Return the (X, Y) coordinate for the center point of the cell that contains the specified text.  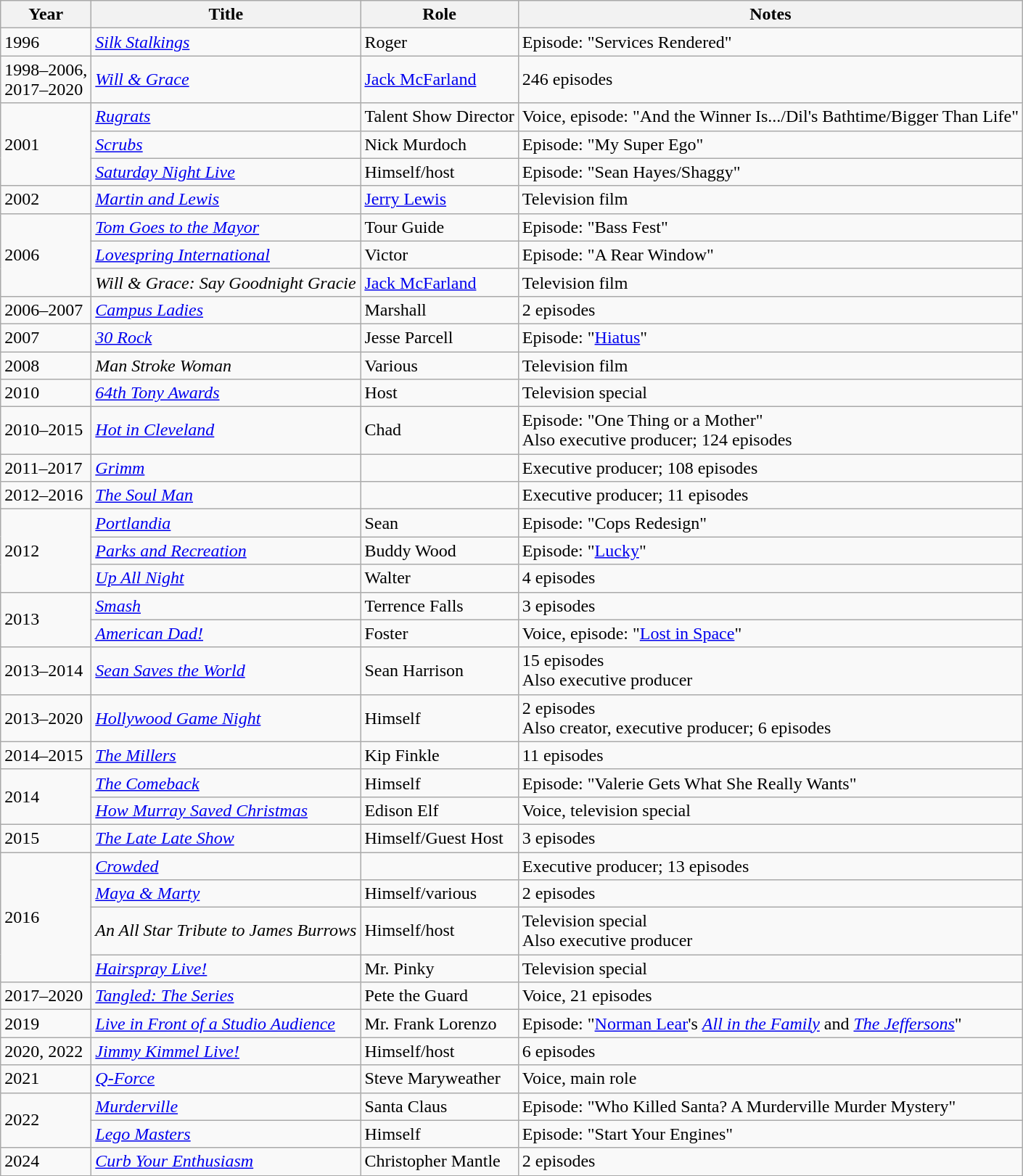
Episode: "Start Your Engines" (771, 1134)
Smash (226, 606)
Pete the Guard (440, 996)
2002 (46, 200)
2006 (46, 255)
Mr. Pinky (440, 969)
Hot in Cleveland (226, 431)
2013–2020 (46, 718)
Hairspray Live! (226, 969)
2008 (46, 365)
Episode: "Norman Lear's All in the Family and The Jeffersons" (771, 1024)
Victor (440, 255)
Episode: "Who Killed Santa? A Murderville Murder Mystery" (771, 1106)
2020, 2022 (46, 1051)
Jesse Parcell (440, 337)
Grimm (226, 468)
11 episodes (771, 755)
2014 (46, 797)
2001 (46, 144)
Q-Force (226, 1079)
Episode: "Sean Hayes/Shaggy" (771, 172)
Live in Front of a Studio Audience (226, 1024)
The Millers (226, 755)
Portlandia (226, 523)
Terrence Falls (440, 606)
Title (226, 15)
Voice, 21 episodes (771, 996)
Lego Masters (226, 1134)
2006–2007 (46, 310)
Executive producer; 108 episodes (771, 468)
2015 (46, 838)
Nick Murdoch (440, 144)
Episode: "One Thing or a Mother" Also executive producer; 124 episodes (771, 431)
Martin and Lewis (226, 200)
Year (46, 15)
Walter (440, 578)
2010 (46, 393)
Kip Finkle (440, 755)
30 Rock (226, 337)
Santa Claus (440, 1106)
2021 (46, 1079)
6 episodes (771, 1051)
An All Star Tribute to James Burrows (226, 932)
Sean Saves the World (226, 670)
2013–2014 (46, 670)
The Late Late Show (226, 838)
Various (440, 365)
15 episodes Also executive producer (771, 670)
Sean (440, 523)
2012–2016 (46, 496)
Role (440, 15)
Executive producer; 11 episodes (771, 496)
2012 (46, 551)
246 episodes (771, 80)
Will & Grace (226, 80)
Host (440, 393)
Notes (771, 15)
Episode: "Valerie Gets What She Really Wants" (771, 783)
Mr. Frank Lorenzo (440, 1024)
Sean Harrison (440, 670)
Campus Ladies (226, 310)
2013 (46, 620)
2 episodes Also creator, executive producer; 6 episodes (771, 718)
Episode: "My Super Ego" (771, 144)
2017–2020 (46, 996)
2014–2015 (46, 755)
Voice, television special (771, 810)
The Comeback (226, 783)
Chad (440, 431)
Talent Show Director (440, 117)
Jimmy Kimmel Live! (226, 1051)
Himself/various (440, 894)
Crowded (226, 865)
2019 (46, 1024)
64th Tony Awards (226, 393)
Himself/Guest Host (440, 838)
Episode: "Cops Redesign" (771, 523)
Rugrats (226, 117)
Curb Your Enthusiasm (226, 1161)
Maya & Marty (226, 894)
Will & Grace: Say Goodnight Gracie (226, 282)
2010–2015 (46, 431)
Episode: "Lucky" (771, 551)
Lovespring International (226, 255)
Voice, episode: "Lost in Space" (771, 633)
Buddy Wood (440, 551)
Parks and Recreation (226, 551)
Jerry Lewis (440, 200)
2024 (46, 1161)
Television special Also executive producer (771, 932)
The Soul Man (226, 496)
Scrubs (226, 144)
Voice, episode: "And the Winner Is.../Dil's Bathtime/Bigger Than Life" (771, 117)
Murderville (226, 1106)
Foster (440, 633)
1998–2006,2017–2020 (46, 80)
Man Stroke Woman (226, 365)
Tom Goes to the Mayor (226, 227)
Tour Guide (440, 227)
Hollywood Game Night (226, 718)
Episode: "Bass Fest" (771, 227)
Episode: "Services Rendered" (771, 42)
Christopher Mantle (440, 1161)
Episode: "A Rear Window" (771, 255)
2007 (46, 337)
How Murray Saved Christmas (226, 810)
4 episodes (771, 578)
Voice, main role (771, 1079)
1996 (46, 42)
Episode: "Hiatus" (771, 337)
Up All Night (226, 578)
Marshall (440, 310)
2022 (46, 1120)
Saturday Night Live (226, 172)
2016 (46, 917)
Tangled: The Series (226, 996)
Steve Maryweather (440, 1079)
Roger (440, 42)
American Dad! (226, 633)
Executive producer; 13 episodes (771, 865)
Silk Stalkings (226, 42)
Edison Elf (440, 810)
2011–2017 (46, 468)
